From the cell containing the given text, extract its center point as [X, Y] coordinate. 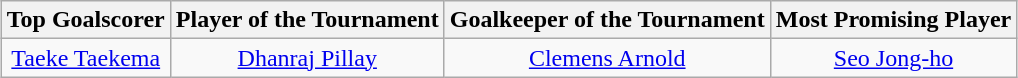
Top Goalscorer [86, 20]
Player of the Tournament [307, 20]
Dhanraj Pillay [307, 58]
Most Promising Player [894, 20]
Taeke Taekema [86, 58]
Goalkeeper of the Tournament [607, 20]
Seo Jong-ho [894, 58]
Clemens Arnold [607, 58]
